Detect which cell encompasses the target text, then output its [X, Y] center coordinate. 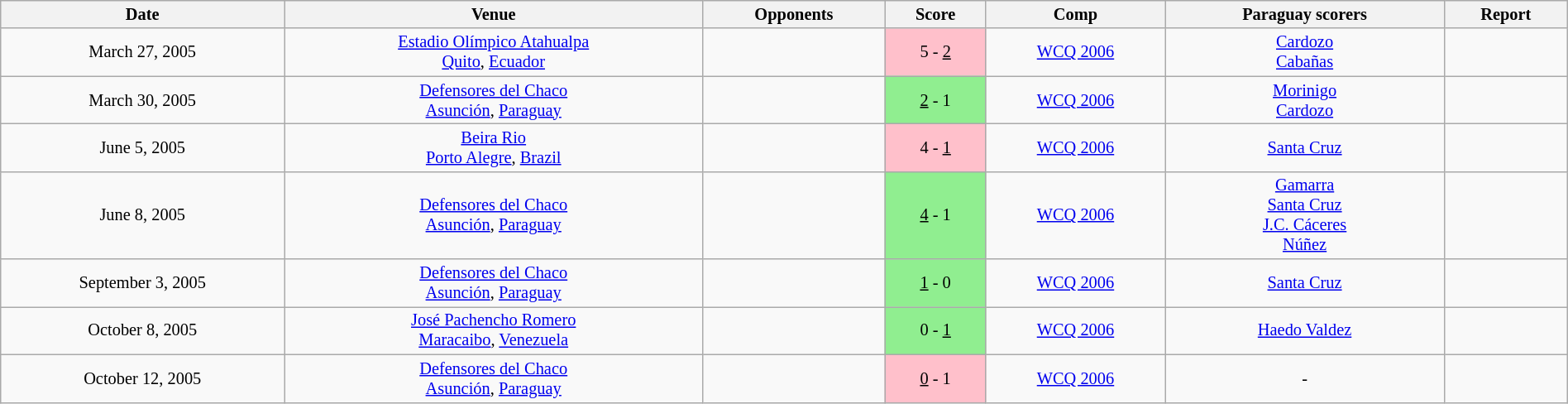
March 30, 2005 [142, 100]
Gamarra Santa Cruz J.C. Cáceres Núñez [1305, 215]
Report [1505, 14]
5 - 2 [935, 52]
Cardozo Cabañas [1305, 52]
June 5, 2005 [142, 147]
2 - 1 [935, 100]
March 27, 2005 [142, 52]
Venue [494, 14]
Beira RioPorto Alegre, Brazil [494, 147]
- [1305, 378]
June 8, 2005 [142, 215]
José Pachencho RomeroMaracaibo, Venezuela [494, 330]
October 8, 2005 [142, 330]
Date [142, 14]
Score [935, 14]
September 3, 2005 [142, 283]
Paraguay scorers [1305, 14]
Comp [1075, 14]
1 - 0 [935, 283]
Estadio Olímpico AtahualpaQuito, Ecuador [494, 52]
October 12, 2005 [142, 378]
Haedo Valdez [1305, 330]
Opponents [794, 14]
Morinigo Cardozo [1305, 100]
